Identify which cell holds the provided text, then report its (X, Y) central coordinate. 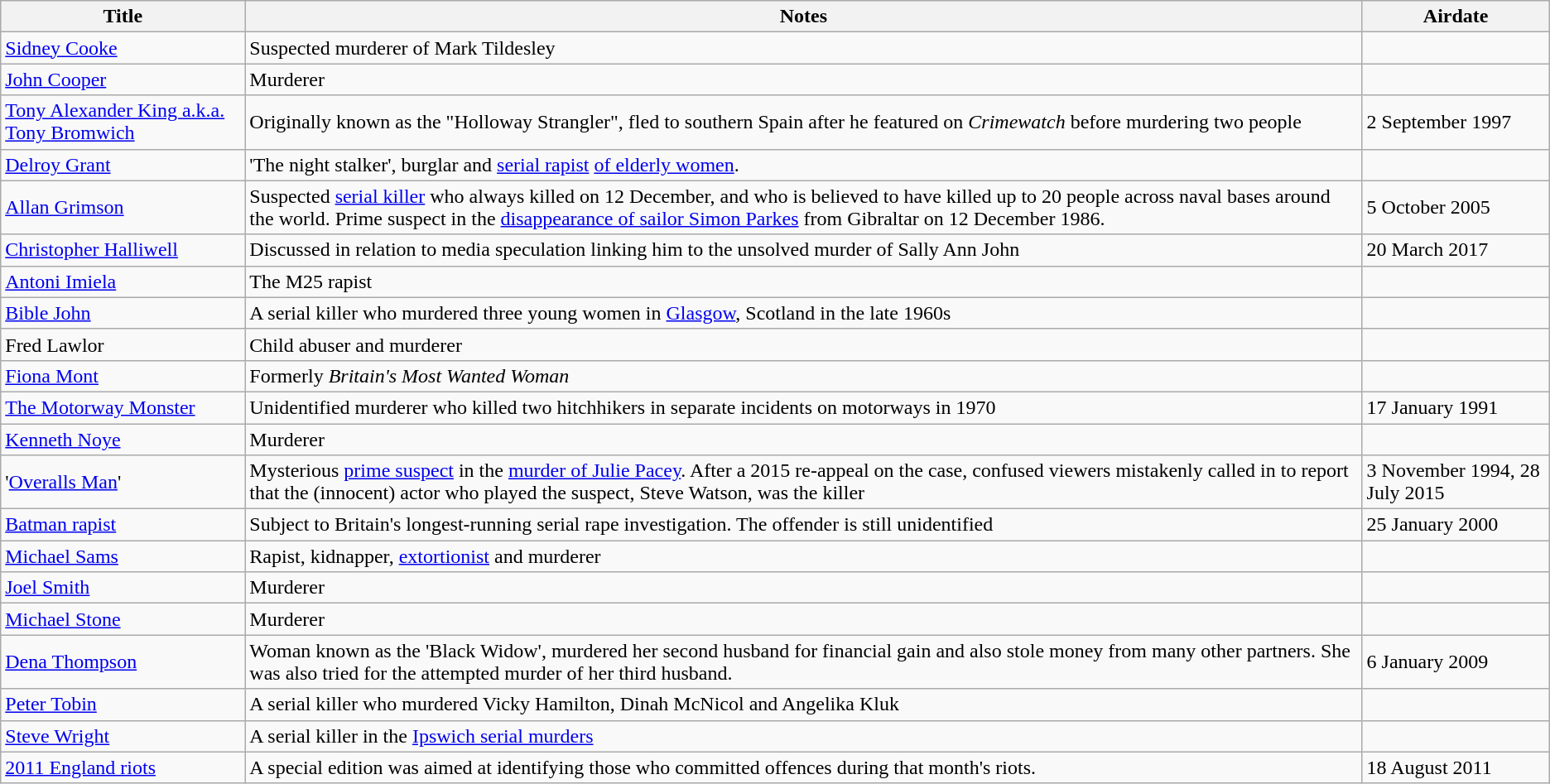
3 November 1994, 28 July 2015 (1456, 482)
Sidney Cooke (123, 48)
Airdate (1456, 17)
Bible John (123, 313)
2 September 1997 (1456, 123)
Michael Stone (123, 619)
A serial killer who murdered three young women in Glasgow, Scotland in the late 1960s (803, 313)
Notes (803, 17)
Unidentified murderer who killed two hitchhikers in separate incidents on motorways in 1970 (803, 407)
Steve Wright (123, 736)
6 January 2009 (1456, 662)
Fiona Mont (123, 376)
25 January 2000 (1456, 525)
Allan Grimson (123, 207)
Joel Smith (123, 588)
Formerly Britain's Most Wanted Woman (803, 376)
Tony Alexander King a.k.a. Tony Bromwich (123, 123)
Discussed in relation to media speculation linking him to the unsolved murder of Sally Ann John (803, 250)
The Motorway Monster (123, 407)
Fred Lawlor (123, 344)
5 October 2005 (1456, 207)
Title (123, 17)
Michael Sams (123, 556)
Dena Thompson (123, 662)
2011 England riots (123, 767)
Kenneth Noye (123, 440)
Christopher Halliwell (123, 250)
The M25 rapist (803, 281)
A special edition was aimed at identifying those who committed offences during that month's riots. (803, 767)
Subject to Britain's longest-running serial rape investigation. The offender is still unidentified (803, 525)
Batman rapist (123, 525)
Delroy Grant (123, 165)
Antoni Imiela (123, 281)
Suspected murderer of Mark Tildesley (803, 48)
Originally known as the "Holloway Strangler", fled to southern Spain after he featured on Crimewatch before murdering two people (803, 123)
A serial killer who murdered Vicky Hamilton, Dinah McNicol and Angelika Kluk (803, 705)
Peter Tobin (123, 705)
Child abuser and murderer (803, 344)
Rapist, kidnapper, extortionist and murderer (803, 556)
John Cooper (123, 79)
17 January 1991 (1456, 407)
'The night stalker', burglar and serial rapist of elderly women. (803, 165)
20 March 2017 (1456, 250)
'Overalls Man' (123, 482)
A serial killer in the Ipswich serial murders (803, 736)
18 August 2011 (1456, 767)
